Identify which cell holds the provided text, then report its (x, y) central coordinate. 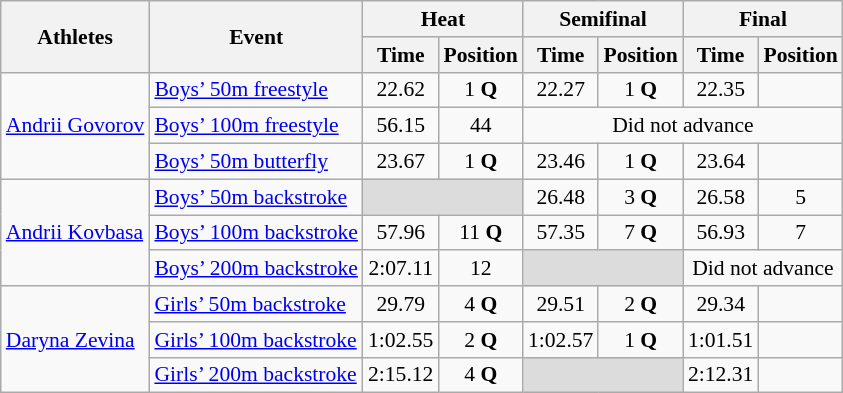
26.48 (560, 197)
Final (763, 19)
Boys’ 100m backstroke (256, 233)
Andrii Govorov (76, 126)
23.67 (400, 162)
23.46 (560, 162)
29.34 (720, 304)
3 Q (640, 197)
7 (800, 233)
23.64 (720, 162)
26.58 (720, 197)
22.62 (400, 90)
2:07.11 (400, 269)
Semifinal (603, 19)
22.35 (720, 90)
Girls’ 50m backstroke (256, 304)
44 (480, 126)
2:15.12 (400, 375)
5 (800, 197)
29.79 (400, 304)
1:02.55 (400, 340)
Girls’ 100m backstroke (256, 340)
Event (256, 36)
11 Q (480, 233)
1:01.51 (720, 340)
57.96 (400, 233)
Boys’ 50m freestyle (256, 90)
Heat (443, 19)
2:12.31 (720, 375)
Boys’ 100m freestyle (256, 126)
1:02.57 (560, 340)
Boys’ 50m backstroke (256, 197)
Boys’ 50m butterfly (256, 162)
Daryna Zevina (76, 340)
7 Q (640, 233)
Athletes (76, 36)
29.51 (560, 304)
12 (480, 269)
57.35 (560, 233)
Girls’ 200m backstroke (256, 375)
56.93 (720, 233)
22.27 (560, 90)
56.15 (400, 126)
Andrii Kovbasa (76, 232)
Boys’ 200m backstroke (256, 269)
